Extract the [X, Y] coordinate from the center of the cell holding the provided text.  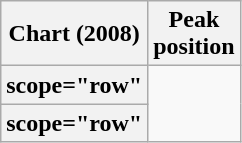
Peakposition [194, 34]
Chart (2008) [74, 34]
